Detect which cell encompasses the target text, then output its (X, Y) center coordinate. 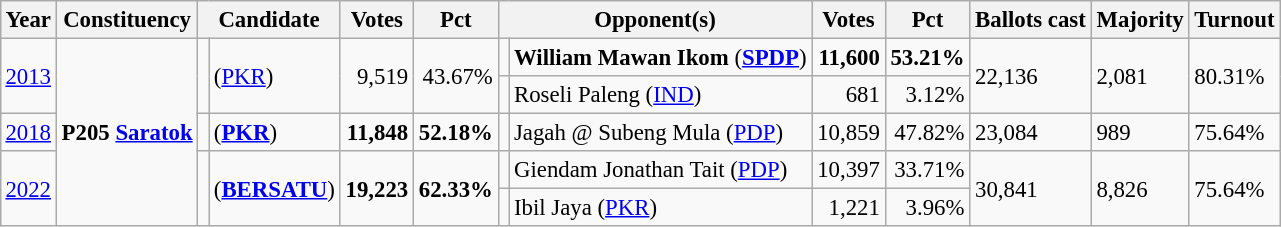
Jagah @ Subeng Mula (PDP) (660, 133)
3.96% (928, 208)
2013 (28, 76)
80.31% (1234, 76)
2,081 (1140, 76)
Roseli Paleng (IND) (660, 95)
Constituency (127, 20)
9,519 (376, 76)
P205 Saratok (127, 132)
2018 (28, 133)
43.67% (456, 76)
62.33% (456, 188)
10,859 (848, 133)
(BERSATU) (274, 188)
Ballots cast (1030, 20)
52.18% (456, 133)
989 (1140, 133)
Turnout (1234, 20)
11,848 (376, 133)
Opponent(s) (655, 20)
10,397 (848, 170)
Year (28, 20)
53.21% (928, 57)
Giendam Jonathan Tait (PDP) (660, 170)
8,826 (1140, 188)
23,084 (1030, 133)
30,841 (1030, 188)
2022 (28, 188)
19,223 (376, 188)
11,600 (848, 57)
1,221 (848, 208)
Ibil Jaya (PKR) (660, 208)
3.12% (928, 95)
22,136 (1030, 76)
681 (848, 95)
47.82% (928, 133)
Candidate (269, 20)
33.71% (928, 170)
Majority (1140, 20)
William Mawan Ikom (SPDP) (660, 57)
